Identify which cell holds the provided text, then report its [X, Y] central coordinate. 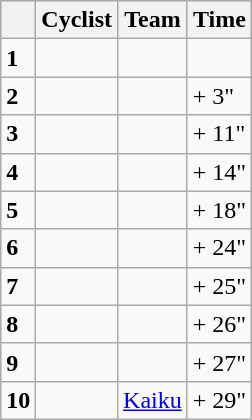
8 [18, 324]
+ 11" [219, 134]
7 [18, 286]
Cyclist [77, 20]
2 [18, 96]
9 [18, 362]
+ 27" [219, 362]
+ 25" [219, 286]
Time [219, 20]
10 [18, 400]
+ 18" [219, 210]
5 [18, 210]
+ 24" [219, 248]
+ 3" [219, 96]
1 [18, 58]
Kaiku [153, 400]
Team [153, 20]
+ 26" [219, 324]
3 [18, 134]
6 [18, 248]
4 [18, 172]
+ 14" [219, 172]
+ 29" [219, 400]
